Locate the cell with the specified text and output its (X, Y) center coordinate. 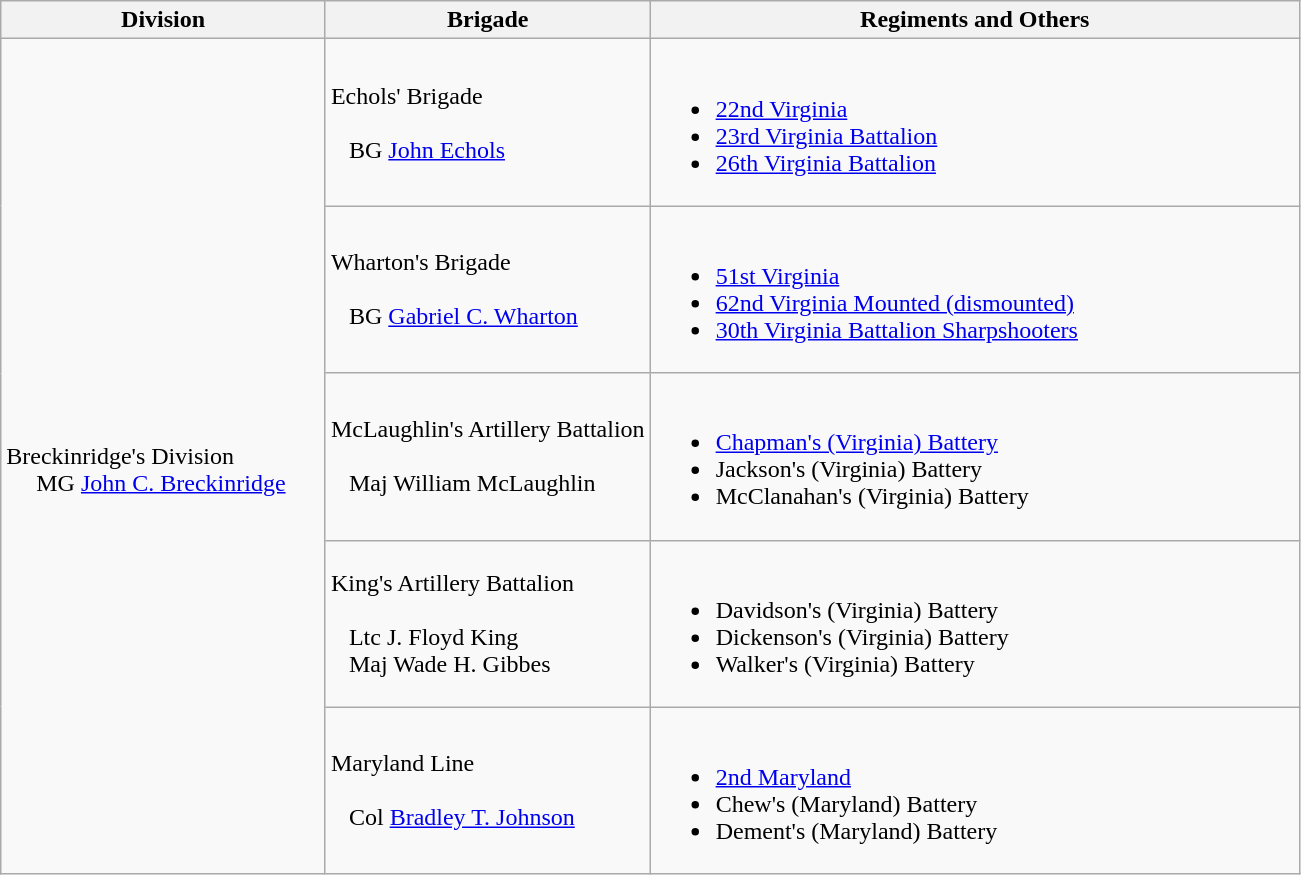
Brigade (488, 20)
King's Artillery Battalion Ltc J. Floyd King Maj Wade H. Gibbes (488, 624)
Davidson's (Virginia) BatteryDickenson's (Virginia) BatteryWalker's (Virginia) Battery (974, 624)
2nd MarylandChew's (Maryland) BatteryDement's (Maryland) Battery (974, 790)
Regiments and Others (974, 20)
Chapman's (Virginia) BatteryJackson's (Virginia) BatteryMcClanahan's (Virginia) Battery (974, 456)
51st Virginia62nd Virginia Mounted (dismounted)30th Virginia Battalion Sharpshooters (974, 290)
Wharton's Brigade BG Gabriel C. Wharton (488, 290)
Maryland Line Col Bradley T. Johnson (488, 790)
Breckinridge's Division MG John C. Breckinridge (164, 456)
22nd Virginia23rd Virginia Battalion26th Virginia Battalion (974, 122)
McLaughlin's Artillery Battalion Maj William McLaughlin (488, 456)
Echols' Brigade BG John Echols (488, 122)
Division (164, 20)
